Identify which cell holds the provided text, then report its (x, y) central coordinate. 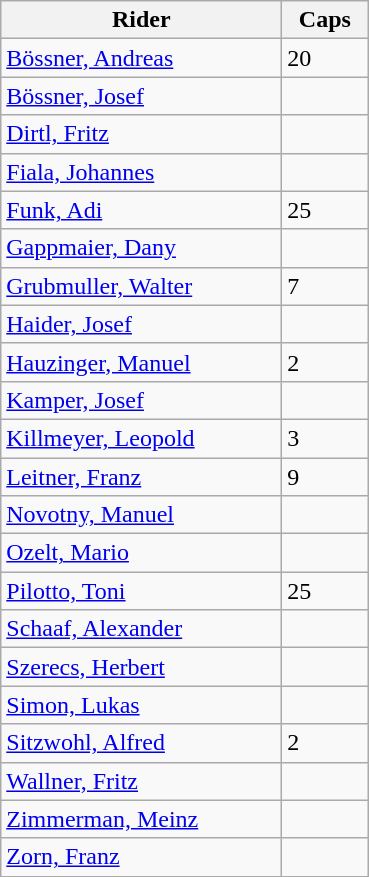
Caps (325, 20)
Rider (142, 20)
Zorn, Franz (142, 857)
20 (325, 58)
Hauzinger, Manuel (142, 362)
Sitzwohl, Alfred (142, 743)
Killmeyer, Leopold (142, 438)
Ozelt, Mario (142, 553)
Wallner, Fritz (142, 781)
3 (325, 438)
Novotny, Manuel (142, 515)
Kamper, Josef (142, 400)
9 (325, 477)
Haider, Josef (142, 324)
Dirtl, Fritz (142, 134)
Szerecs, Herbert (142, 667)
Leitner, Franz (142, 477)
Grubmuller, Walter (142, 286)
Fiala, Johannes (142, 172)
Gappmaier, Dany (142, 248)
7 (325, 286)
Zimmerman, Meinz (142, 819)
Simon, Lukas (142, 705)
Bössner, Andreas (142, 58)
Schaaf, Alexander (142, 629)
Funk, Adi (142, 210)
Pilotto, Toni (142, 591)
Bössner, Josef (142, 96)
